Scan for the cell matching the given text and deliver its (x, y) coordinate at center. 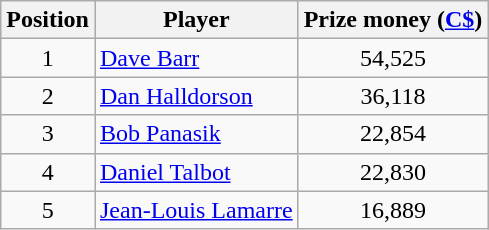
Bob Panasik (196, 134)
36,118 (393, 96)
22,854 (393, 134)
Dan Halldorson (196, 96)
Jean-Louis Lamarre (196, 210)
Prize money (C$) (393, 20)
Player (196, 20)
3 (48, 134)
1 (48, 58)
54,525 (393, 58)
Daniel Talbot (196, 172)
Position (48, 20)
16,889 (393, 210)
2 (48, 96)
5 (48, 210)
22,830 (393, 172)
Dave Barr (196, 58)
4 (48, 172)
